Pinpoint the cell where the given text exists, returning its [x, y] midpoint coordinate. 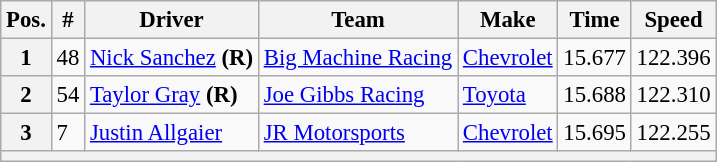
Driver [172, 20]
7 [68, 133]
122.255 [674, 133]
15.695 [594, 133]
Time [594, 20]
122.396 [674, 58]
Toyota [508, 95]
Speed [674, 20]
122.310 [674, 95]
2 [26, 95]
JR Motorsports [358, 133]
48 [68, 58]
1 [26, 58]
# [68, 20]
Big Machine Racing [358, 58]
54 [68, 95]
3 [26, 133]
Justin Allgaier [172, 133]
Nick Sanchez (R) [172, 58]
15.677 [594, 58]
Pos. [26, 20]
Joe Gibbs Racing [358, 95]
15.688 [594, 95]
Make [508, 20]
Taylor Gray (R) [172, 95]
Team [358, 20]
